Return the [X, Y] coordinate for the center point of the cell that contains the specified text.  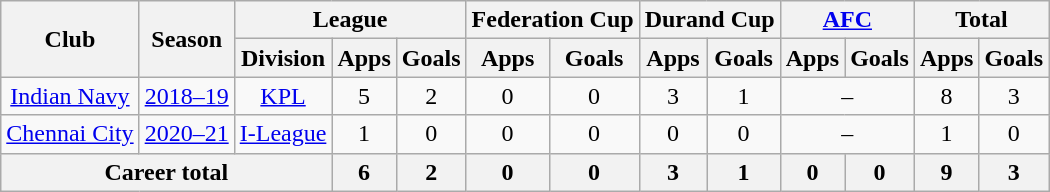
I-League [283, 134]
6 [364, 172]
Indian Navy [70, 96]
2018–19 [186, 96]
Federation Cup [552, 20]
KPL [283, 96]
AFC [847, 20]
Season [186, 39]
9 [946, 172]
Club [70, 39]
Total [981, 20]
League [350, 20]
Division [283, 58]
Durand Cup [710, 20]
5 [364, 96]
2020–21 [186, 134]
8 [946, 96]
Chennai City [70, 134]
Career total [166, 172]
